Output the [x, y] coordinate of the center of the cell containing the given text.  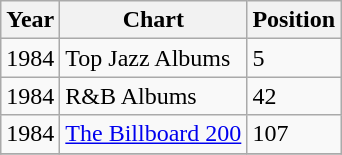
R&B Albums [154, 96]
Chart [154, 20]
The Billboard 200 [154, 134]
Year [30, 20]
5 [294, 58]
42 [294, 96]
Position [294, 20]
107 [294, 134]
Top Jazz Albums [154, 58]
